Identify which cell holds the provided text, then report its [x, y] central coordinate. 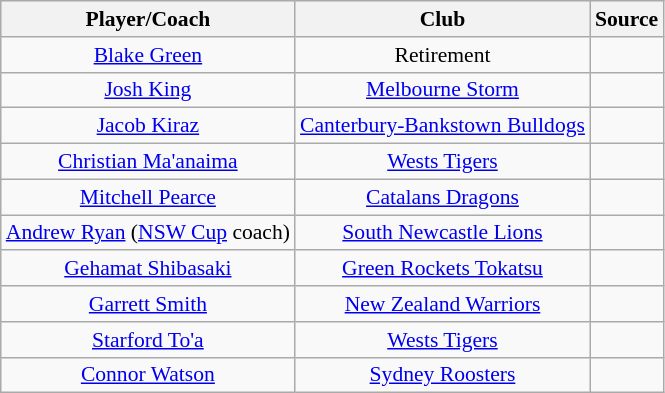
Mitchell Pearce [148, 197]
Melbourne Storm [442, 90]
Garrett Smith [148, 304]
Starford To'a [148, 340]
Player/Coach [148, 19]
Jacob Kiraz [148, 126]
Source [626, 19]
New Zealand Warriors [442, 304]
Josh King [148, 90]
Canterbury-Bankstown Bulldogs [442, 126]
Sydney Roosters [442, 375]
Retirement [442, 55]
South Newcastle Lions [442, 233]
Christian Ma'anaima [148, 162]
Blake Green [148, 55]
Club [442, 19]
Green Rockets Tokatsu [442, 269]
Connor Watson [148, 375]
Andrew Ryan (NSW Cup coach) [148, 233]
Catalans Dragons [442, 197]
Gehamat Shibasaki [148, 269]
